Return (X, Y) of the center of cell containing provided text 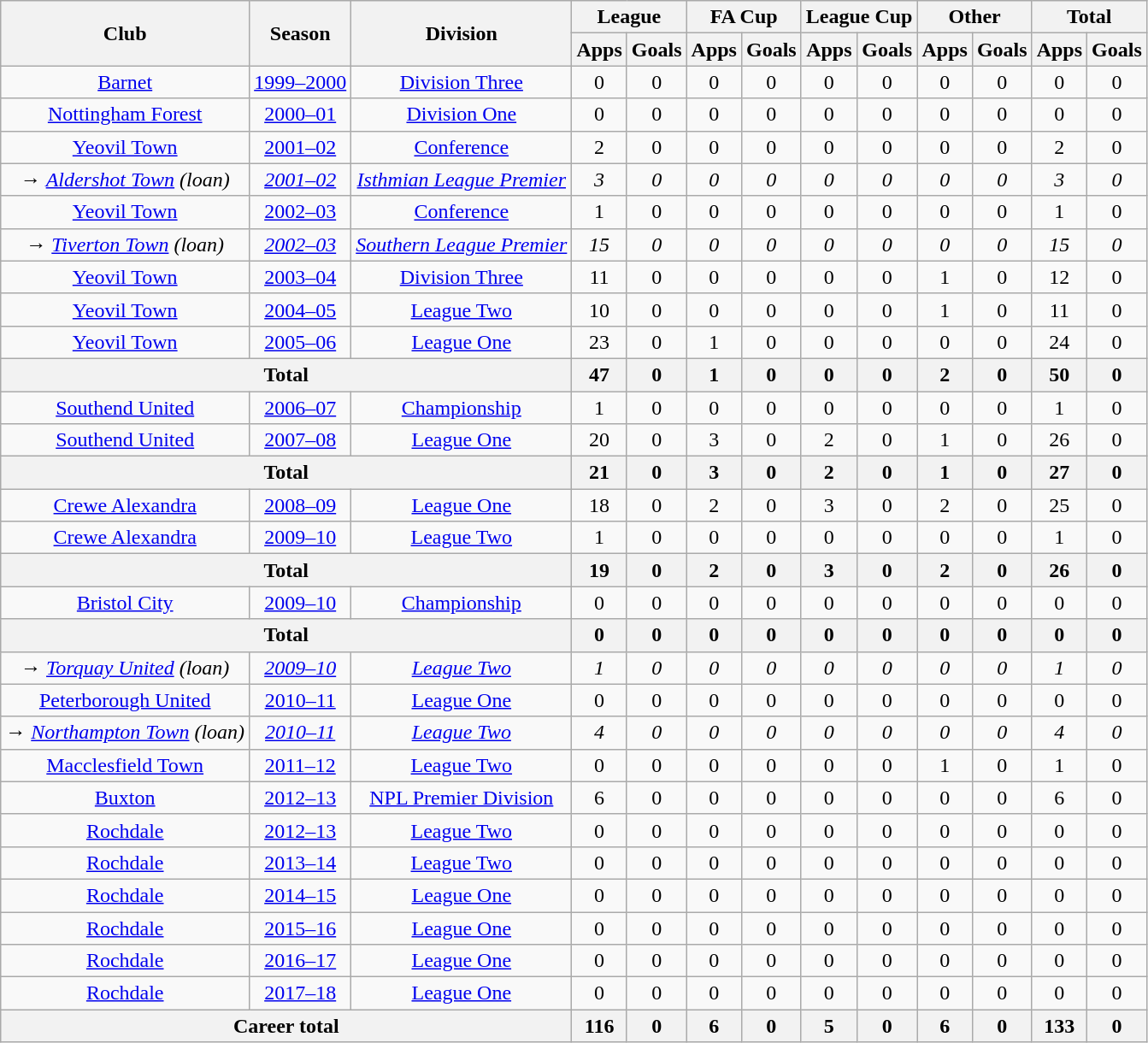
27 (1059, 473)
2015–16 (301, 928)
2016–17 (301, 961)
12 (1059, 277)
Buxton (125, 798)
47 (599, 374)
League (629, 17)
Isthmian League Premier (462, 180)
133 (1059, 1026)
Career total (286, 1026)
2005–06 (301, 342)
25 (1059, 505)
10 (599, 309)
2007–08 (301, 440)
2013–14 (301, 863)
24 (1059, 342)
FA Cup (744, 17)
1999–2000 (301, 82)
2011–12 (301, 765)
2006–07 (301, 408)
2000–01 (301, 115)
Southern League Premier (462, 245)
5 (829, 1026)
Club (125, 33)
116 (599, 1026)
Nottingham Forest (125, 115)
2014–15 (301, 895)
→ Northampton Town (loan) (125, 733)
Division (462, 33)
20 (599, 440)
Bristol City (125, 603)
2008–09 (301, 505)
Barnet (125, 82)
NPL Premier Division (462, 798)
Division One (462, 115)
19 (599, 570)
Season (301, 33)
2003–04 (301, 277)
21 (599, 473)
Peterborough United (125, 700)
Other (974, 17)
50 (1059, 374)
→ Aldershot Town (loan) (125, 180)
League Cup (859, 17)
→ Tiverton Town (loan) (125, 245)
Macclesfield Town (125, 765)
2017–18 (301, 993)
→ Torquay United (loan) (125, 668)
2004–05 (301, 309)
23 (599, 342)
18 (599, 505)
